Provide the [x, y] coordinate of the cell's center where the given text is located.  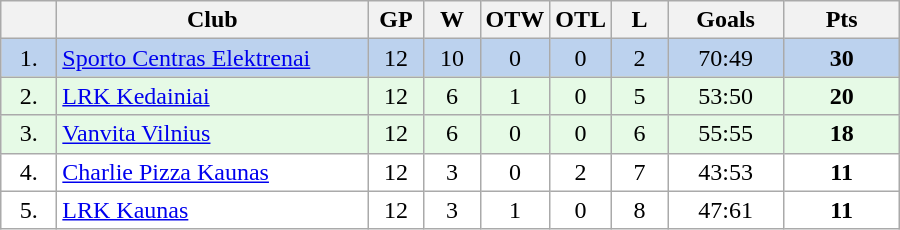
Charlie Pizza Kaunas [212, 172]
30 [842, 58]
1. [29, 58]
OTL [581, 20]
L [640, 20]
8 [640, 210]
3. [29, 134]
55:55 [726, 134]
47:61 [726, 210]
Goals [726, 20]
W [452, 20]
4. [29, 172]
Vanvita Vilnius [212, 134]
Pts [842, 20]
OTW [515, 20]
5. [29, 210]
18 [842, 134]
Sporto Centras Elektrenai [212, 58]
GP [396, 20]
LRK Kaunas [212, 210]
7 [640, 172]
10 [452, 58]
5 [640, 96]
20 [842, 96]
LRK Kedainiai [212, 96]
70:49 [726, 58]
2. [29, 96]
Club [212, 20]
43:53 [726, 172]
53:50 [726, 96]
